Return the [x, y] coordinate for the center point of the cell that contains the specified text.  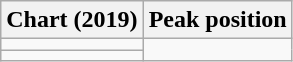
Peak position [218, 20]
Chart (2019) [72, 20]
